Search for the cell housing the specified text and yield its (x, y) center coordinate. 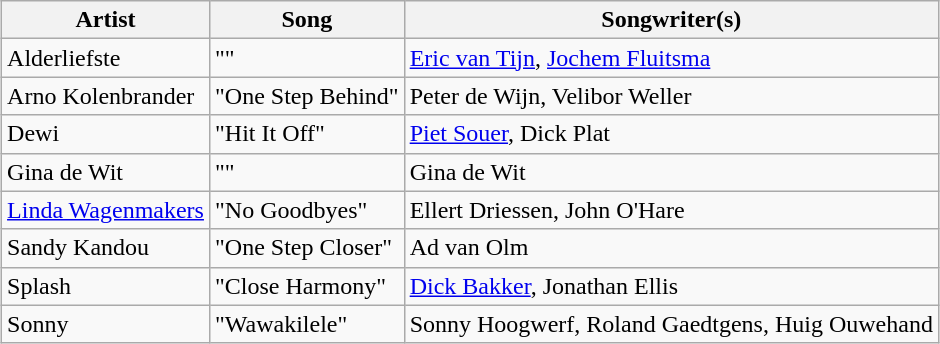
Sonny (106, 324)
Dick Bakker, Jonathan Ellis (671, 286)
Splash (106, 286)
Linda Wagenmakers (106, 210)
Piet Souer, Dick Plat (671, 134)
Dewi (106, 134)
Song (306, 20)
"Hit It Off" (306, 134)
Arno Kolenbrander (106, 96)
Sonny Hoogwerf, Roland Gaedtgens, Huig Ouwehand (671, 324)
Songwriter(s) (671, 20)
Peter de Wijn, Velibor Weller (671, 96)
"Close Harmony" (306, 286)
"One Step Closer" (306, 248)
Artist (106, 20)
Alderliefste (106, 58)
"No Goodbyes" (306, 210)
Eric van Tijn, Jochem Fluitsma (671, 58)
Ellert Driessen, John O'Hare (671, 210)
Sandy Kandou (106, 248)
"Wawakilele" (306, 324)
Ad van Olm (671, 248)
"One Step Behind" (306, 96)
